Find where the given text appears and provide that cell's center as [x, y] coordinate. 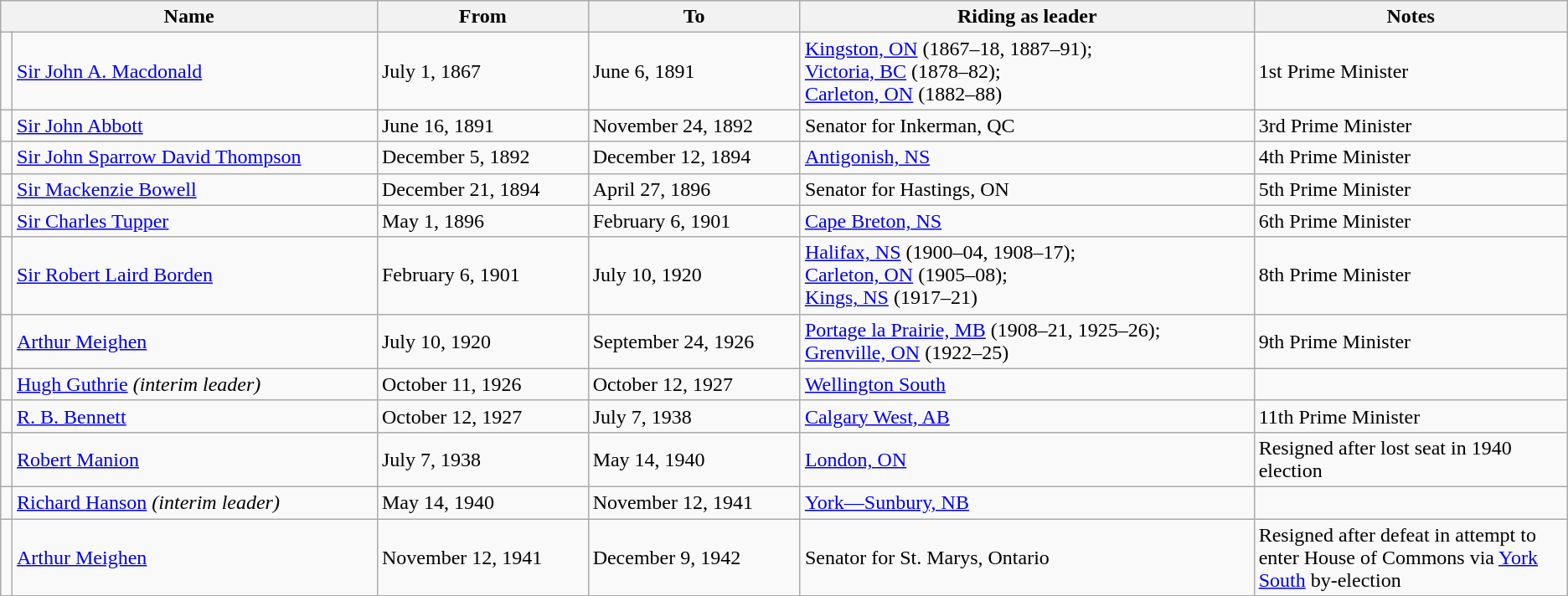
1st Prime Minister [1411, 71]
Hugh Guthrie (interim leader) [194, 384]
Sir John Sparrow David Thompson [194, 157]
Senator for St. Marys, Ontario [1027, 557]
Sir John Abbott [194, 126]
December 5, 1892 [482, 157]
November 24, 1892 [694, 126]
Wellington South [1027, 384]
Riding as leader [1027, 17]
April 27, 1896 [694, 189]
Portage la Prairie, MB (1908–21, 1925–26);Grenville, ON (1922–25) [1027, 342]
Robert Manion [194, 459]
December 9, 1942 [694, 557]
R. B. Bennett [194, 416]
London, ON [1027, 459]
4th Prime Minister [1411, 157]
Senator for Inkerman, QC [1027, 126]
July 1, 1867 [482, 71]
September 24, 1926 [694, 342]
Cape Breton, NS [1027, 221]
9th Prime Minister [1411, 342]
Resigned after lost seat in 1940 election [1411, 459]
11th Prime Minister [1411, 416]
Notes [1411, 17]
Antigonish, NS [1027, 157]
Richard Hanson (interim leader) [194, 502]
Sir Robert Laird Borden [194, 275]
October 11, 1926 [482, 384]
Name [189, 17]
Resigned after defeat in attempt to enter House of Commons via York South by-election [1411, 557]
York—Sunbury, NB [1027, 502]
Halifax, NS (1900–04, 1908–17);Carleton, ON (1905–08);Kings, NS (1917–21) [1027, 275]
From [482, 17]
Calgary West, AB [1027, 416]
Kingston, ON (1867–18, 1887–91);Victoria, BC (1878–82);Carleton, ON (1882–88) [1027, 71]
8th Prime Minister [1411, 275]
June 6, 1891 [694, 71]
Senator for Hastings, ON [1027, 189]
Sir Mackenzie Bowell [194, 189]
6th Prime Minister [1411, 221]
5th Prime Minister [1411, 189]
June 16, 1891 [482, 126]
May 1, 1896 [482, 221]
December 12, 1894 [694, 157]
Sir John A. Macdonald [194, 71]
December 21, 1894 [482, 189]
Sir Charles Tupper [194, 221]
To [694, 17]
3rd Prime Minister [1411, 126]
